Identify which cell holds the provided text, then report its (X, Y) central coordinate. 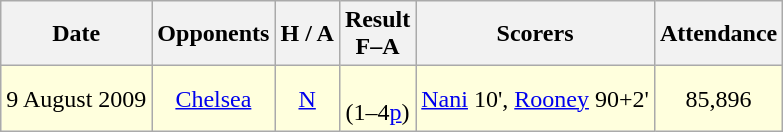
Opponents (214, 34)
(1–4p) (377, 98)
9 August 2009 (76, 98)
Scorers (536, 34)
ResultF–A (377, 34)
Date (76, 34)
Attendance (718, 34)
N (307, 98)
Nani 10', Rooney 90+2' (536, 98)
H / A (307, 34)
Chelsea (214, 98)
85,896 (718, 98)
